For the text-containing cell, return its midpoint in (x, y) coordinate format. 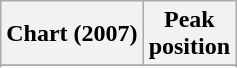
Chart (2007) (72, 34)
Peakposition (189, 34)
